Extract the (x, y) coordinate from the center of the cell holding the provided text.  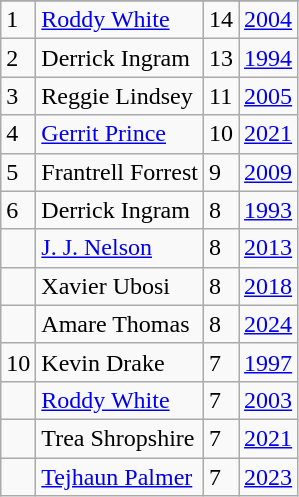
Frantrell Forrest (120, 172)
Tejhaun Palmer (120, 477)
6 (18, 210)
2003 (268, 400)
1994 (268, 58)
Kevin Drake (120, 362)
4 (18, 134)
2 (18, 58)
2004 (268, 20)
1993 (268, 210)
2023 (268, 477)
Amare Thomas (120, 324)
Reggie Lindsey (120, 96)
3 (18, 96)
1997 (268, 362)
2018 (268, 286)
1 (18, 20)
Trea Shropshire (120, 438)
13 (222, 58)
9 (222, 172)
14 (222, 20)
5 (18, 172)
2024 (268, 324)
J. J. Nelson (120, 248)
2009 (268, 172)
2013 (268, 248)
11 (222, 96)
2005 (268, 96)
Gerrit Prince (120, 134)
Xavier Ubosi (120, 286)
